Return (X, Y) of the center of cell containing provided text 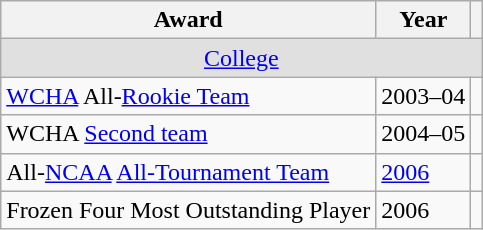
WCHA All-Rookie Team (188, 96)
WCHA Second team (188, 134)
Award (188, 20)
All-NCAA All-Tournament Team (188, 172)
2004–05 (424, 134)
Frozen Four Most Outstanding Player (188, 210)
2003–04 (424, 96)
Year (424, 20)
College (242, 58)
